Pinpoint the cell where the given text exists, returning its (X, Y) midpoint coordinate. 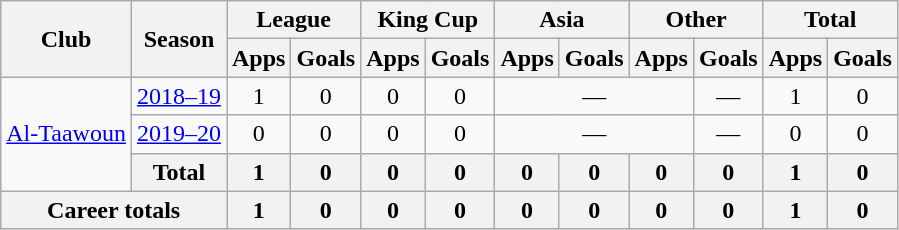
Al-Taawoun (66, 134)
Asia (562, 20)
Club (66, 39)
League (293, 20)
Other (696, 20)
Career totals (114, 210)
King Cup (428, 20)
Season (178, 39)
2018–19 (178, 96)
2019–20 (178, 134)
